Return the [X, Y] coordinate for the center point of the cell that contains the specified text.  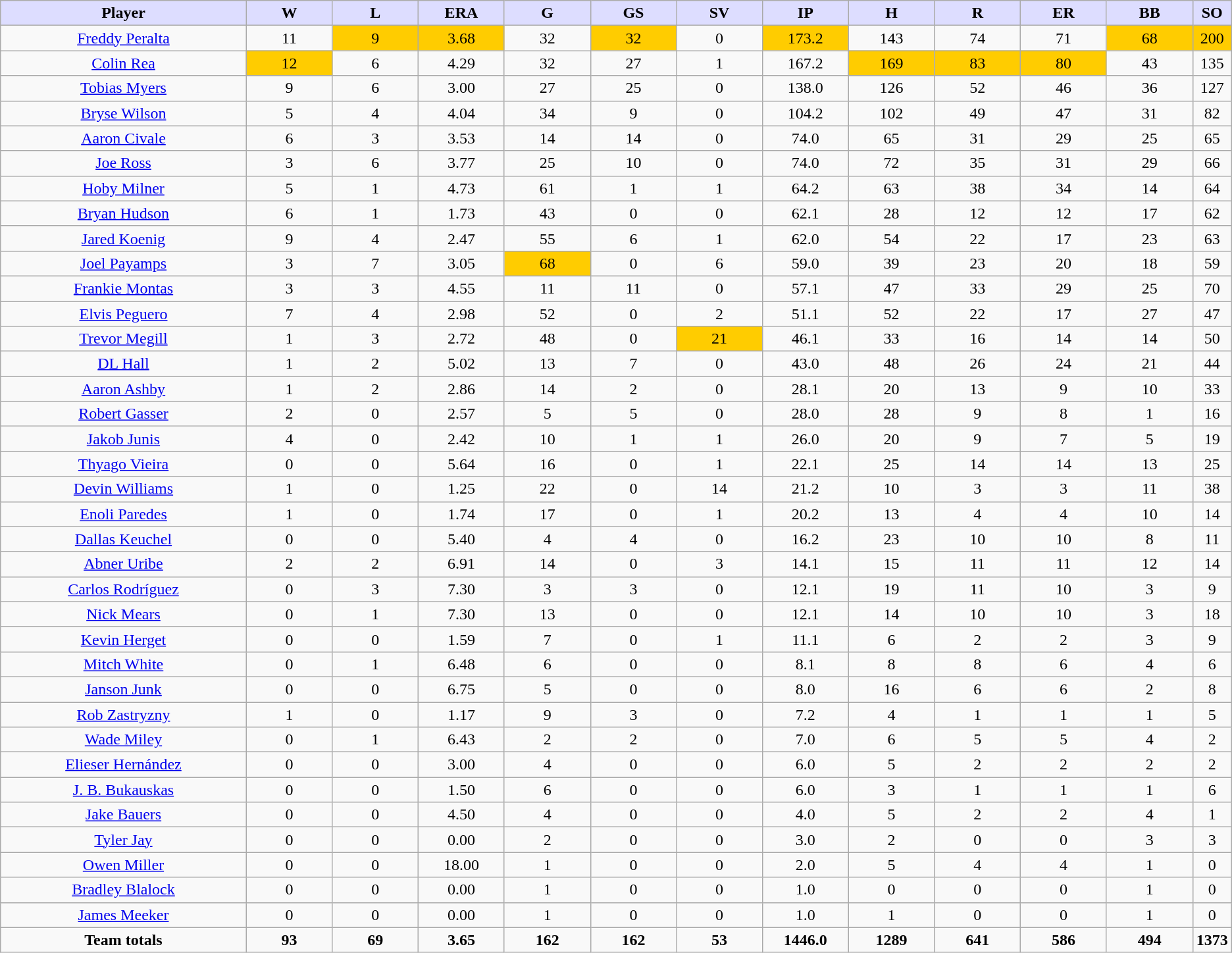
2.0 [806, 865]
IP [806, 13]
2.72 [462, 339]
127 [1212, 88]
62 [1212, 213]
1.59 [462, 639]
2.86 [462, 389]
11.1 [806, 639]
1.50 [462, 790]
61 [548, 188]
Joel Payamps [124, 263]
66 [1212, 163]
1.17 [462, 714]
Wade Miley [124, 740]
71 [1064, 38]
H [891, 13]
Trevor Megill [124, 339]
6.48 [462, 664]
62.0 [806, 238]
Mitch White [124, 664]
36 [1149, 88]
5.02 [462, 364]
22.1 [806, 464]
Tyler Jay [124, 840]
54 [891, 238]
Bryan Hudson [124, 213]
21.2 [806, 489]
53 [720, 940]
ERA [462, 13]
SV [720, 13]
GS [633, 13]
2.47 [462, 238]
3.53 [462, 138]
4.50 [462, 815]
Frankie Montas [124, 288]
26 [978, 364]
8.0 [806, 689]
7.2 [806, 714]
15 [891, 564]
104.2 [806, 113]
ER [1064, 13]
59 [1212, 263]
70 [1212, 288]
Aaron Ashby [124, 389]
14.1 [806, 564]
3.0 [806, 840]
1446.0 [806, 940]
135 [1212, 63]
64.2 [806, 188]
169 [891, 63]
93 [290, 940]
18.00 [462, 865]
2.57 [462, 414]
1289 [891, 940]
Player [124, 13]
74 [978, 38]
49 [978, 113]
28.0 [806, 414]
7.0 [806, 740]
5.40 [462, 539]
R [978, 13]
1.74 [462, 514]
Jakob Junis [124, 439]
43.0 [806, 364]
16.2 [806, 539]
Kevin Herget [124, 639]
62.1 [806, 213]
Abner Uribe [124, 564]
Elvis Peguero [124, 314]
83 [978, 63]
Bradley Blalock [124, 890]
L [375, 13]
59.0 [806, 263]
5.64 [462, 464]
Bryse Wilson [124, 113]
Jake Bauers [124, 815]
3.65 [462, 940]
Tobias Myers [124, 88]
4.0 [806, 815]
W [290, 13]
69 [375, 940]
57.1 [806, 288]
28.1 [806, 389]
20.2 [806, 514]
126 [891, 88]
Enoli Paredes [124, 514]
44 [1212, 364]
6.75 [462, 689]
Freddy Peralta [124, 38]
DL Hall [124, 364]
55 [548, 238]
1.73 [462, 213]
200 [1212, 38]
26.0 [806, 439]
Team totals [124, 940]
46 [1064, 88]
80 [1064, 63]
Thyago Vieira [124, 464]
46.1 [806, 339]
50 [1212, 339]
51.1 [806, 314]
4.29 [462, 63]
586 [1064, 940]
SO [1212, 13]
4.04 [462, 113]
2.98 [462, 314]
Janson Junk [124, 689]
3.68 [462, 38]
James Meeker [124, 915]
G [548, 13]
143 [891, 38]
1373 [1212, 940]
Robert Gasser [124, 414]
Colin Rea [124, 63]
4.55 [462, 288]
167.2 [806, 63]
Dallas Keuchel [124, 539]
24 [1064, 364]
173.2 [806, 38]
Hoby Milner [124, 188]
Devin Williams [124, 489]
2.42 [462, 439]
8.1 [806, 664]
Joe Ross [124, 163]
Jared Koenig [124, 238]
72 [891, 163]
6.91 [462, 564]
102 [891, 113]
641 [978, 940]
Carlos Rodríguez [124, 589]
Aaron Civale [124, 138]
39 [891, 263]
4.73 [462, 188]
Nick Mears [124, 614]
3.77 [462, 163]
Rob Zastryzny [124, 714]
6.43 [462, 740]
1.25 [462, 489]
BB [1149, 13]
64 [1212, 188]
138.0 [806, 88]
Owen Miller [124, 865]
J. B. Bukauskas [124, 790]
3.05 [462, 263]
494 [1149, 940]
Elieser Hernández [124, 765]
82 [1212, 113]
35 [978, 163]
